Scan for the cell matching the given text and deliver its [X, Y] coordinate at center. 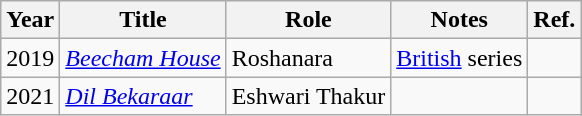
British series [460, 58]
Dil Bekaraar [143, 96]
Ref. [554, 20]
Beecham House [143, 58]
Roshanara [308, 58]
Notes [460, 20]
Title [143, 20]
2021 [30, 96]
Eshwari Thakur [308, 96]
2019 [30, 58]
Year [30, 20]
Role [308, 20]
